Identify which cell holds the provided text, then report its (x, y) central coordinate. 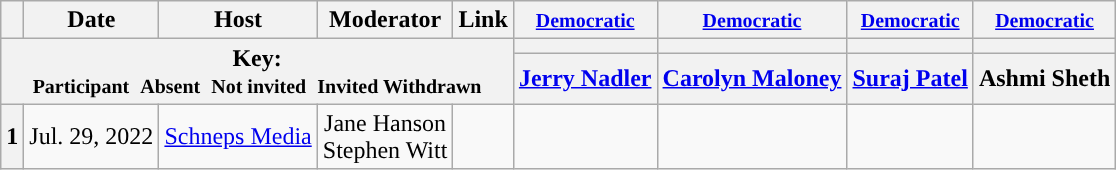
Schneps Media (238, 136)
Suraj Patel (910, 78)
Jane HansonStephen Witt (385, 136)
Key: Participant Absent Not invited Invited Withdrawn (258, 72)
1 (12, 136)
Link (483, 20)
Ashmi Sheth (1044, 78)
Date (92, 20)
Host (238, 20)
Carolyn Maloney (752, 78)
Moderator (385, 20)
Jerry Nadler (585, 78)
Jul. 29, 2022 (92, 136)
